Determine the (x, y) coordinate at the center of the cell enclosing the given text.  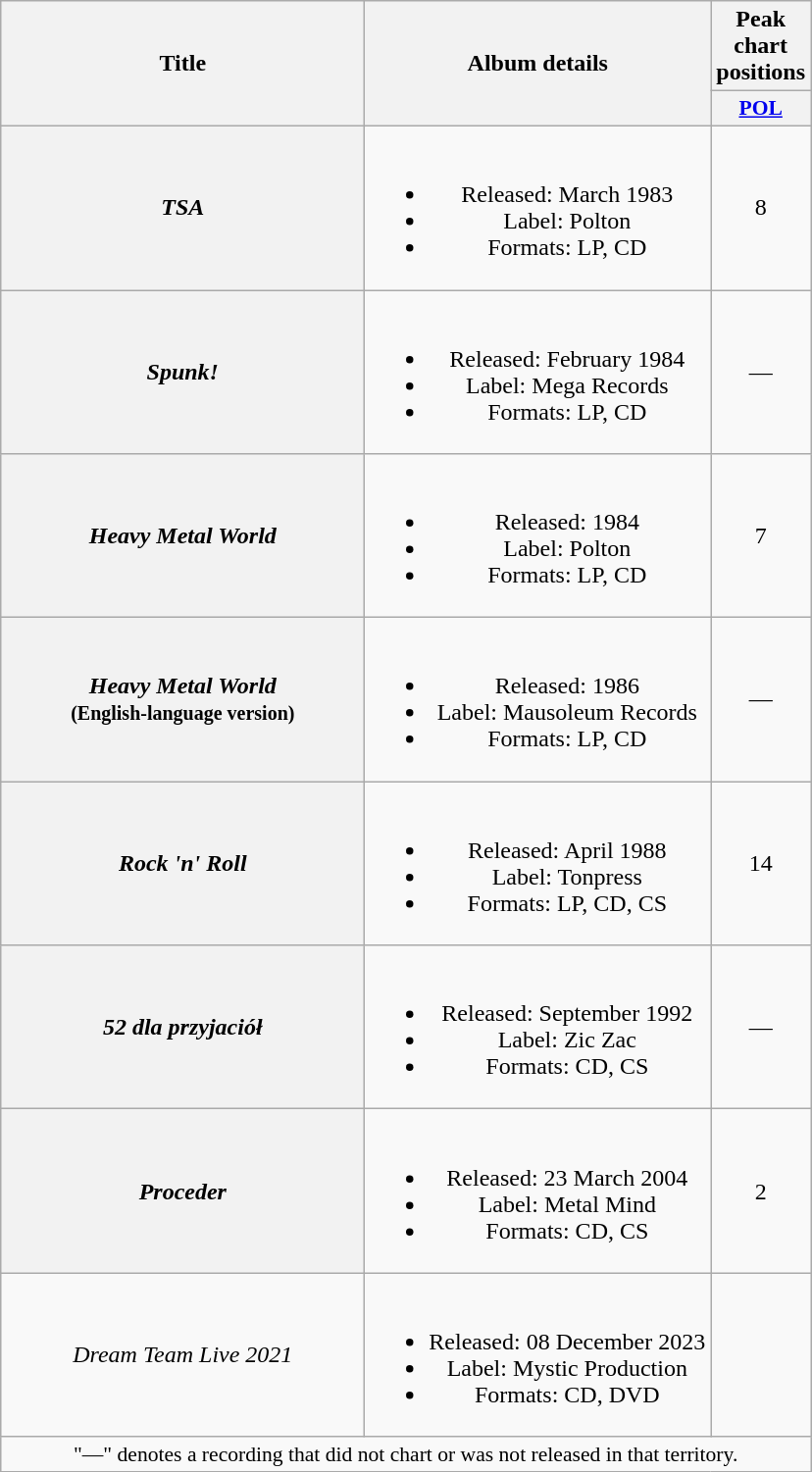
Dream Team Live 2021 (182, 1355)
Heavy Metal World (182, 535)
Released: 1986Label: Mausoleum RecordsFormats: LP, CD (537, 700)
Rock 'n' Roll (182, 863)
8 (761, 208)
Released: 08 December 2023Label: Mystic ProductionFormats: CD, DVD (537, 1355)
2 (761, 1191)
Album details (537, 64)
TSA (182, 208)
Proceder (182, 1191)
Released: March 1983Label: PoltonFormats: LP, CD (537, 208)
Heavy Metal World(English-language version) (182, 700)
POL (761, 109)
Title (182, 64)
Released: February 1984Label: Mega RecordsFormats: LP, CD (537, 373)
7 (761, 535)
Spunk! (182, 373)
Released: September 1992Label: Zic ZacFormats: CD, CS (537, 1028)
14 (761, 863)
Released: April 1988Label: TonpressFormats: LP, CD, CS (537, 863)
Peak chart positions (761, 46)
"—" denotes a recording that did not chart or was not released in that territory. (406, 1454)
Released: 1984Label: PoltonFormats: LP, CD (537, 535)
Released: 23 March 2004Label: Metal MindFormats: CD, CS (537, 1191)
52 dla przyjaciół (182, 1028)
